Extract the [X, Y] coordinate from the center of the cell holding the provided text.  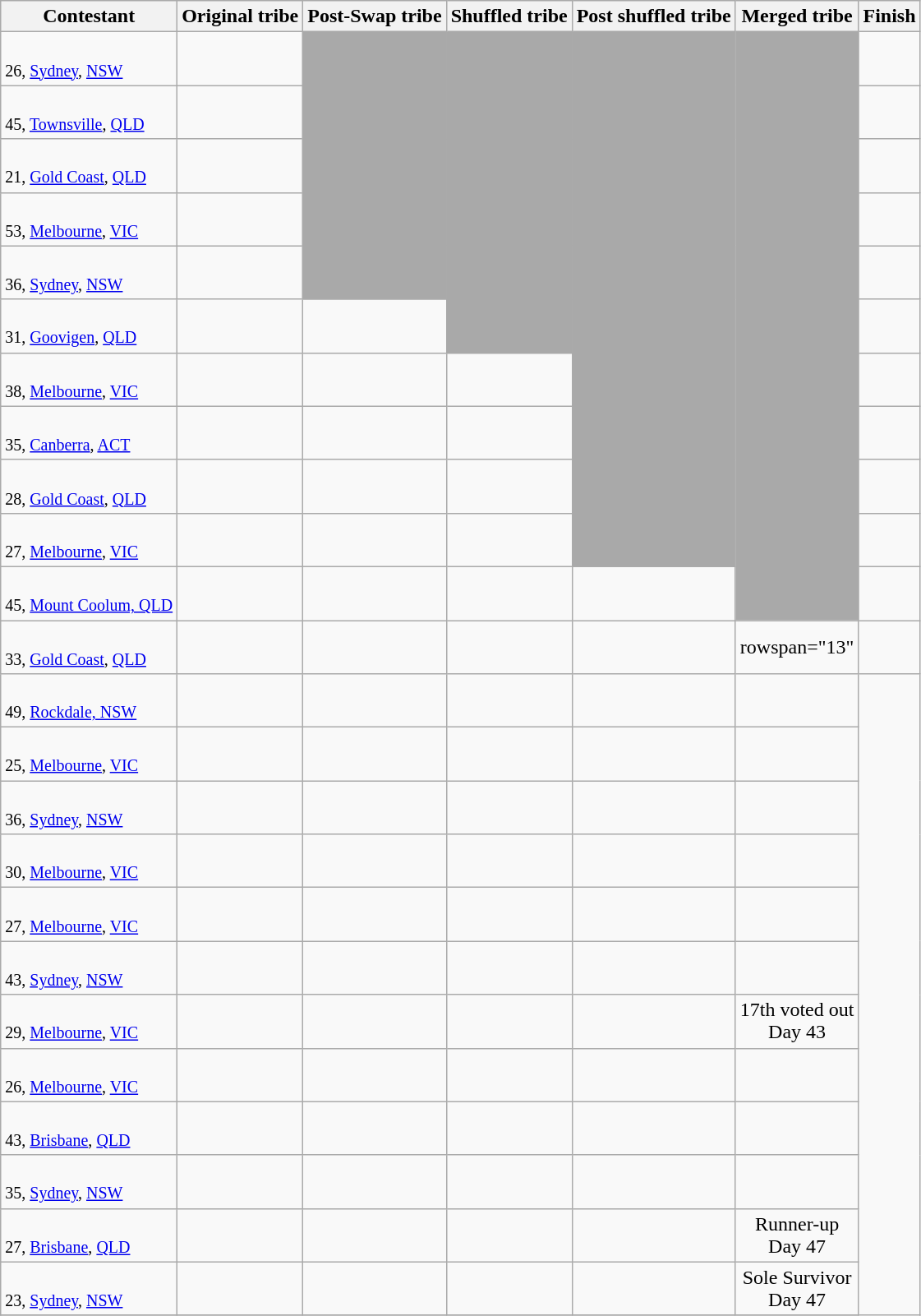
Sole SurvivorDay 47 [797, 1289]
28, Gold Coast, QLD [89, 487]
26, Melbourne, VIC [89, 1075]
27, Brisbane, QLD [89, 1235]
33, Gold Coast, QLD [89, 646]
23, Sydney, NSW [89, 1289]
43, Sydney, NSW [89, 968]
Finish [889, 16]
26, Sydney, NSW [89, 59]
rowspan="13" [797, 646]
30, Melbourne, VIC [89, 861]
35, Canberra, ACT [89, 432]
Shuffled tribe [509, 16]
Original tribe [240, 16]
29, Melbourne, VIC [89, 1021]
43, Brisbane, QLD [89, 1128]
Post shuffled tribe [654, 16]
25, Melbourne, VIC [89, 755]
38, Melbourne, VIC [89, 380]
53, Melbourne, VIC [89, 219]
Contestant [89, 16]
Post-Swap tribe [375, 16]
31, Goovigen, QLD [89, 326]
45, Townsville, QLD [89, 112]
Runner-upDay 47 [797, 1235]
17th voted outDay 43 [797, 1021]
35, Sydney, NSW [89, 1182]
Merged tribe [797, 16]
45, Mount Coolum, QLD [89, 593]
49, Rockdale, NSW [89, 700]
21, Gold Coast, QLD [89, 166]
